For the text-containing cell, return its midpoint in [X, Y] coordinate format. 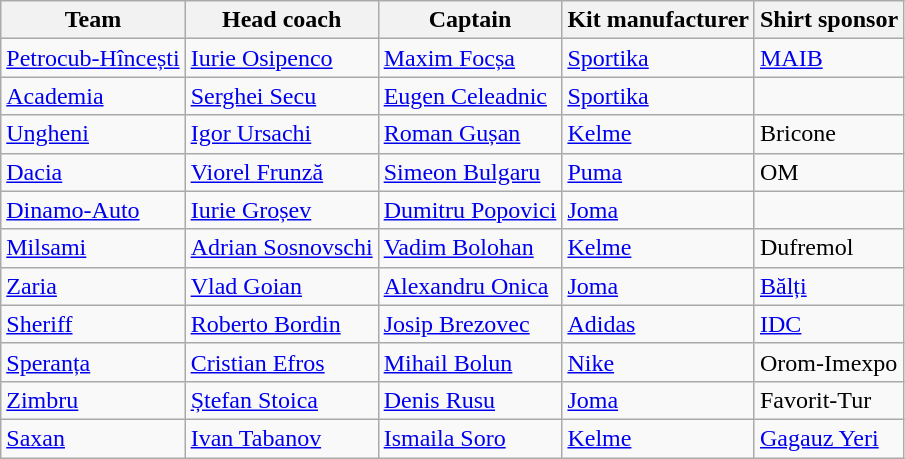
Ștefan Stoica [282, 400]
Vlad Goian [282, 286]
MAIB [828, 58]
Zaria [93, 286]
Iurie Osipenco [282, 58]
Ismaila Soro [470, 438]
IDC [828, 324]
Adrian Sosnovschi [282, 248]
Head coach [282, 20]
Ungheni [93, 134]
Gagauz Yeri [828, 438]
Iurie Groșev [282, 210]
Mihail Bolun [470, 362]
Kit manufacturer [658, 20]
Vadim Bolohan [470, 248]
Favorit-Tur [828, 400]
Viorel Frunză [282, 172]
Cristian Efros [282, 362]
Team [93, 20]
Academia [93, 96]
Orom-Imexpo [828, 362]
Dufremol [828, 248]
Milsami [93, 248]
Maxim Focșa [470, 58]
OM [828, 172]
Bălți [828, 286]
Simeon Bulgaru [470, 172]
Captain [470, 20]
Serghei Secu [282, 96]
Petrocub-Hîncești [93, 58]
Speranța [93, 362]
Bricone [828, 134]
Sheriff [93, 324]
Saxan [93, 438]
Zimbru [93, 400]
Dinamo-Auto [93, 210]
Ivan Tabanov [282, 438]
Denis Rusu [470, 400]
Roman Gușan [470, 134]
Puma [658, 172]
Shirt sponsor [828, 20]
Josip Brezovec [470, 324]
Dacia [93, 172]
Roberto Bordin [282, 324]
Alexandru Onica [470, 286]
Dumitru Popovici [470, 210]
Eugen Celeadnic [470, 96]
Nike [658, 362]
Adidas [658, 324]
Igor Ursachi [282, 134]
